Provide the [x, y] coordinate of the cell's center where the given text is located.  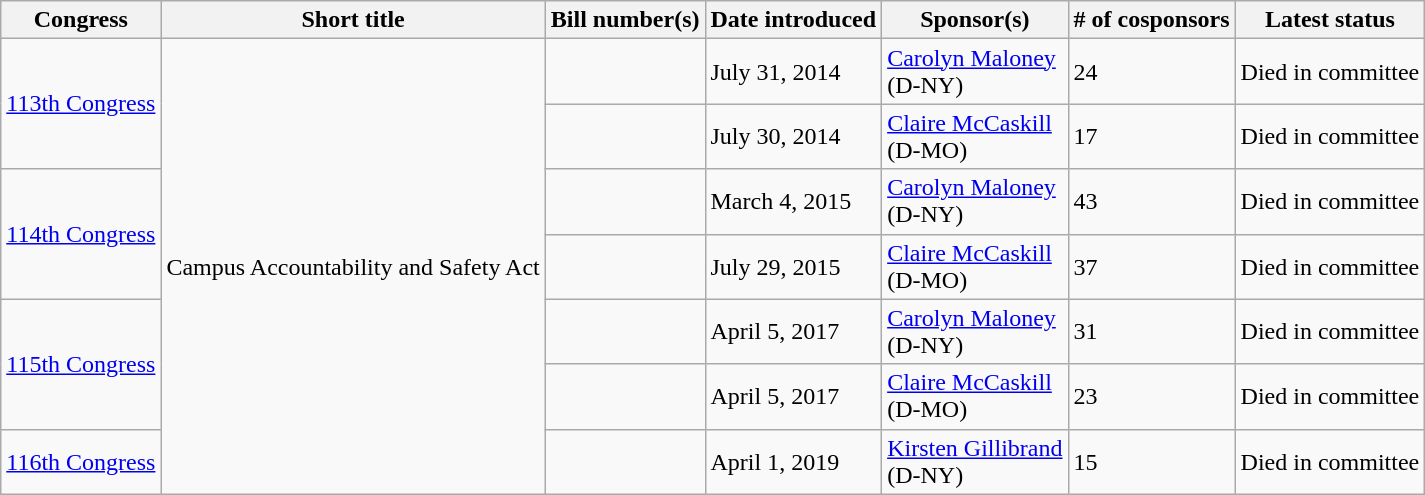
24 [1152, 72]
115th Congress [81, 364]
116th Congress [81, 462]
Kirsten Gillibrand(D-NY) [975, 462]
Bill number(s) [625, 20]
Short title [353, 20]
# of cosponsors [1152, 20]
July 31, 2014 [794, 72]
April 1, 2019 [794, 462]
114th Congress [81, 234]
113th Congress [81, 104]
15 [1152, 462]
Latest status [1330, 20]
31 [1152, 332]
Date introduced [794, 20]
July 30, 2014 [794, 136]
23 [1152, 396]
17 [1152, 136]
July 29, 2015 [794, 266]
Congress [81, 20]
37 [1152, 266]
Campus Accountability and Safety Act [353, 266]
March 4, 2015 [794, 202]
Sponsor(s) [975, 20]
43 [1152, 202]
